Detect which cell encompasses the target text, then output its (X, Y) center coordinate. 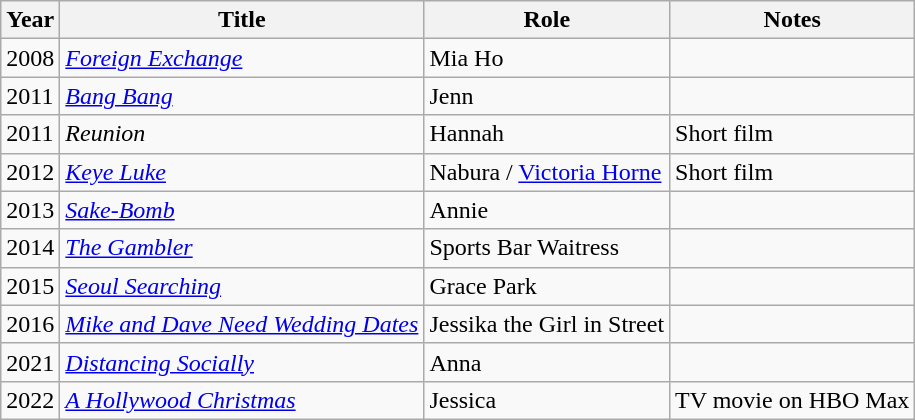
2008 (30, 58)
Sports Bar Waitress (547, 248)
TV movie on HBO Max (792, 400)
Anna (547, 362)
Notes (792, 20)
2022 (30, 400)
Title (242, 20)
Annie (547, 210)
Jenn (547, 96)
Jessica (547, 400)
2021 (30, 362)
Mia Ho (547, 58)
Seoul Searching (242, 286)
2016 (30, 324)
Grace Park (547, 286)
2012 (30, 172)
Hannah (547, 134)
Mike and Dave Need Wedding Dates (242, 324)
Keye Luke (242, 172)
Jessika the Girl in Street (547, 324)
Foreign Exchange (242, 58)
Distancing Socially (242, 362)
A Hollywood Christmas (242, 400)
2014 (30, 248)
The Gambler (242, 248)
Bang Bang (242, 96)
Reunion (242, 134)
Role (547, 20)
Year (30, 20)
Nabura / Victoria Horne (547, 172)
2013 (30, 210)
Sake-Bomb (242, 210)
2015 (30, 286)
